Search for the cell housing the specified text and yield its [X, Y] center coordinate. 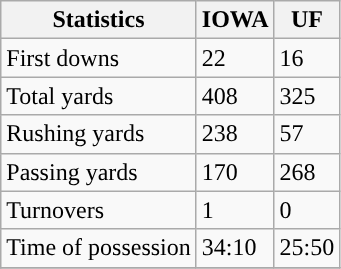
Rushing yards [99, 134]
Total yards [99, 96]
34:10 [235, 248]
25:50 [307, 248]
First downs [99, 58]
268 [307, 172]
238 [235, 134]
325 [307, 96]
Passing yards [99, 172]
IOWA [235, 20]
170 [235, 172]
16 [307, 58]
1 [235, 210]
57 [307, 134]
Turnovers [99, 210]
UF [307, 20]
408 [235, 96]
0 [307, 210]
Statistics [99, 20]
22 [235, 58]
Time of possession [99, 248]
